Determine the (X, Y) coordinate at the center of the cell enclosing the given text.  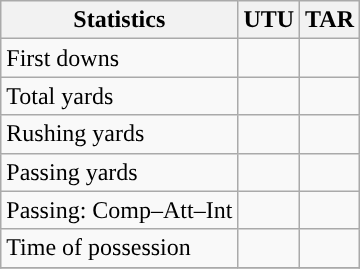
Statistics (120, 20)
First downs (120, 58)
Total yards (120, 96)
Time of possession (120, 248)
Passing yards (120, 172)
TAR (330, 20)
UTU (269, 20)
Rushing yards (120, 134)
Passing: Comp–Att–Int (120, 210)
